Pinpoint the cell where the given text exists, returning its (X, Y) midpoint coordinate. 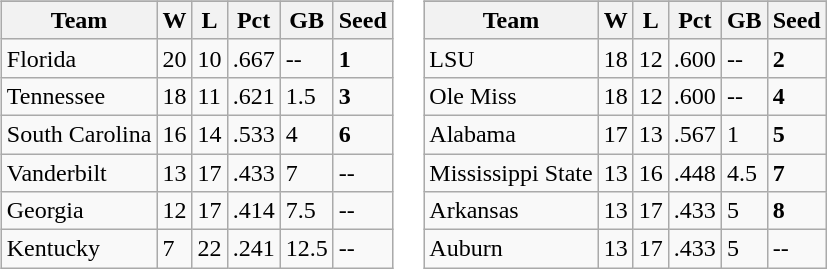
22 (210, 249)
.241 (254, 249)
Arkansas (511, 211)
2 (796, 58)
1.5 (306, 96)
8 (796, 211)
20 (174, 58)
4.5 (744, 173)
South Carolina (79, 134)
Florida (79, 58)
7.5 (306, 211)
Georgia (79, 211)
.533 (254, 134)
6 (362, 134)
Mississippi State (511, 173)
.448 (694, 173)
.567 (694, 134)
.414 (254, 211)
12.5 (306, 249)
Tennessee (79, 96)
14 (210, 134)
.667 (254, 58)
Vanderbilt (79, 173)
11 (210, 96)
Auburn (511, 249)
Alabama (511, 134)
Kentucky (79, 249)
.621 (254, 96)
3 (362, 96)
10 (210, 58)
LSU (511, 58)
Ole Miss (511, 96)
